Identify which cell holds the provided text, then report its (X, Y) central coordinate. 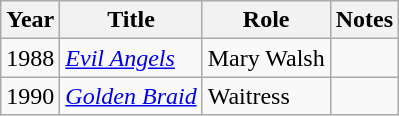
Year (30, 20)
1990 (30, 96)
Waitress (266, 96)
Title (131, 20)
1988 (30, 58)
Golden Braid (131, 96)
Mary Walsh (266, 58)
Role (266, 20)
Notes (364, 20)
Evil Angels (131, 58)
